Determine the [x, y] coordinate at the center of the cell enclosing the given text.  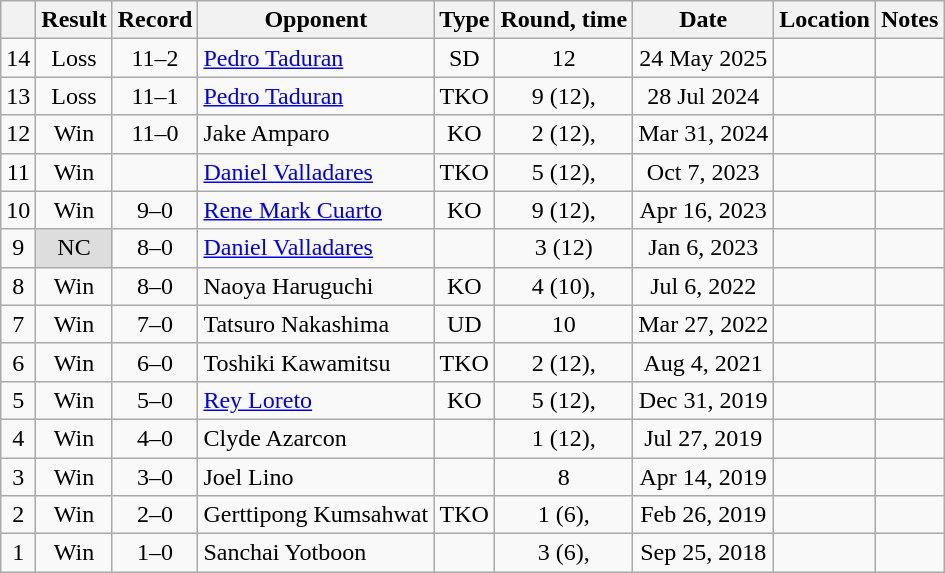
Oct 7, 2023 [704, 172]
Sep 25, 2018 [704, 553]
Naoya Haruguchi [316, 286]
11 [18, 172]
Clyde Azarcon [316, 438]
3 (12) [564, 248]
Type [464, 20]
Feb 26, 2019 [704, 515]
Jan 6, 2023 [704, 248]
2 [18, 515]
Gerttipong Kumsahwat [316, 515]
Notes [909, 20]
2–0 [155, 515]
1–0 [155, 553]
Dec 31, 2019 [704, 400]
Jul 6, 2022 [704, 286]
24 May 2025 [704, 58]
Apr 14, 2019 [704, 477]
Tatsuro Nakashima [316, 324]
Apr 16, 2023 [704, 210]
1 (6), [564, 515]
Mar 31, 2024 [704, 134]
Aug 4, 2021 [704, 362]
9 [18, 248]
Result [74, 20]
7–0 [155, 324]
Joel Lino [316, 477]
Jake Amparo [316, 134]
4–0 [155, 438]
3 [18, 477]
Opponent [316, 20]
Rey Loreto [316, 400]
1 (12), [564, 438]
6–0 [155, 362]
3–0 [155, 477]
11–1 [155, 96]
Rene Mark Cuarto [316, 210]
NC [74, 248]
28 Jul 2024 [704, 96]
Round, time [564, 20]
13 [18, 96]
14 [18, 58]
SD [464, 58]
UD [464, 324]
Toshiki Kawamitsu [316, 362]
3 (6), [564, 553]
Sanchai Yotboon [316, 553]
4 (10), [564, 286]
5 [18, 400]
Record [155, 20]
Location [825, 20]
1 [18, 553]
Date [704, 20]
5–0 [155, 400]
7 [18, 324]
6 [18, 362]
4 [18, 438]
Jul 27, 2019 [704, 438]
9–0 [155, 210]
11–0 [155, 134]
11–2 [155, 58]
Mar 27, 2022 [704, 324]
